Provide the [x, y] coordinate of the cell's center where the given text is located.  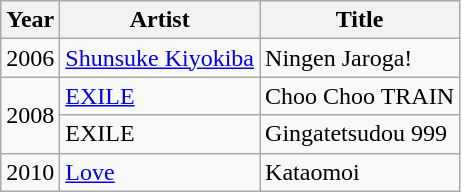
2006 [30, 58]
Shunsuke Kiyokiba [160, 58]
Choo Choo TRAIN [360, 96]
Ningen Jaroga! [360, 58]
Title [360, 20]
2010 [30, 172]
Gingatetsudou 999 [360, 134]
Kataomoi [360, 172]
Love [160, 172]
2008 [30, 115]
Artist [160, 20]
Year [30, 20]
